Scan for the cell matching the given text and deliver its (X, Y) coordinate at center. 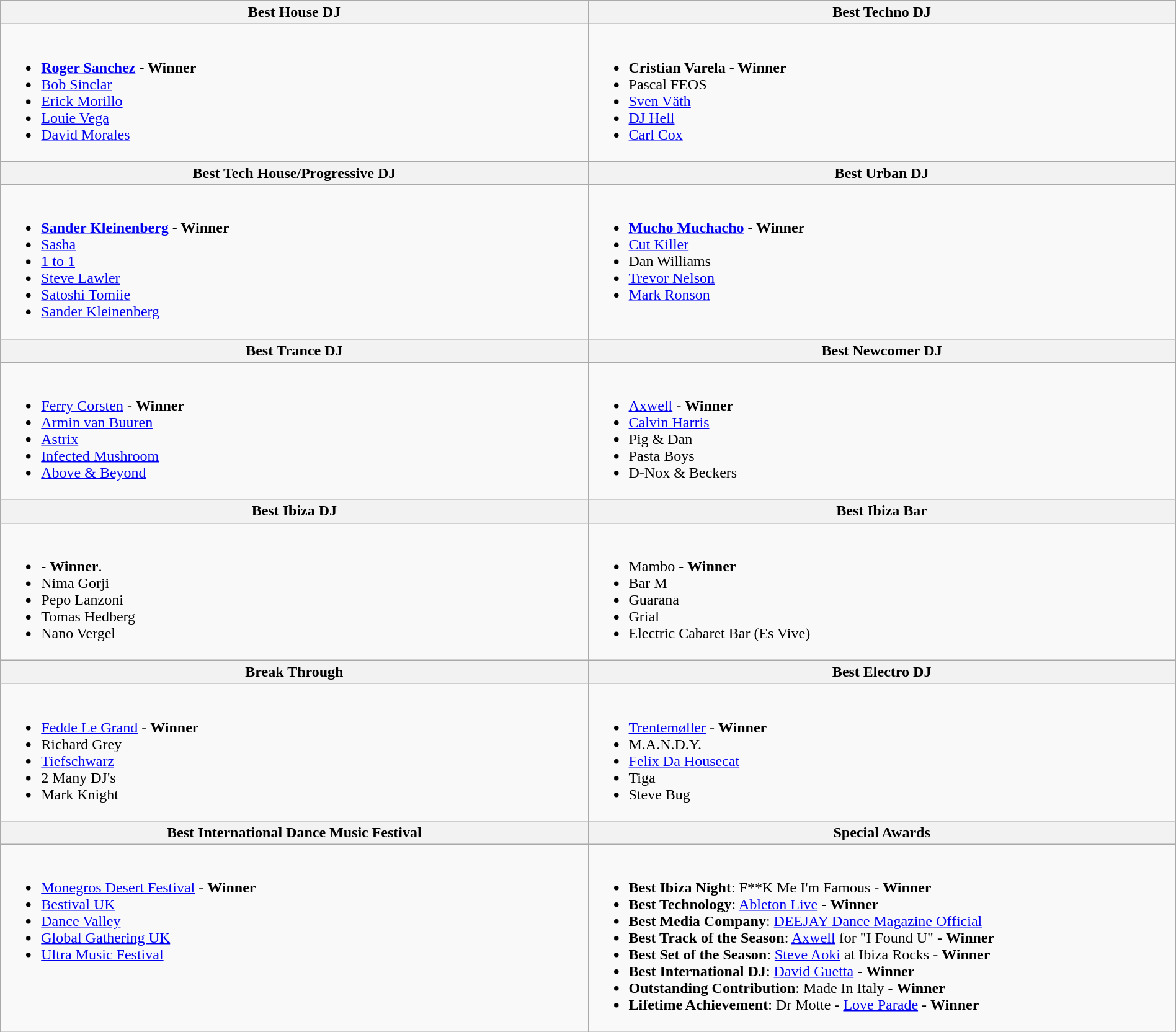
Best Ibiza DJ (294, 511)
Ferry Corsten - WinnerArmin van BuurenAstrixInfected MushroomAbove & Beyond (294, 430)
Trentemøller - WinnerM.A.N.D.Y.Felix Da HousecatTigaSteve Bug (882, 752)
Best Newcomer DJ (882, 350)
Cristian Varela - WinnerPascal FEOSSven VäthDJ HellCarl Cox (882, 93)
Fedde Le Grand - WinnerRichard GreyTiefschwarz2 Many DJ'sMark Knight (294, 752)
Best Tech House/Progressive DJ (294, 173)
Best Electro DJ (882, 672)
Sander Kleinenberg - WinnerSasha1 to 1Steve LawlerSatoshi TomiieSander Kleinenberg (294, 262)
Best Techno DJ (882, 12)
Mucho Muchacho - WinnerCut KillerDan WilliamsTrevor NelsonMark Ronson (882, 262)
Best House DJ (294, 12)
Axwell - WinnerCalvin HarrisPig & DanPasta BoysD-Nox & Beckers (882, 430)
Best Ibiza Bar (882, 511)
Special Awards (882, 832)
Best International Dance Music Festival (294, 832)
Roger Sanchez - WinnerBob SinclarErick MorilloLouie VegaDavid Morales (294, 93)
- Winner.Nima GorjiPepo LanzoniTomas HedbergNano Vergel (294, 592)
Break Through (294, 672)
Best Trance DJ (294, 350)
Mambo - WinnerBar MGuaranaGrialElectric Cabaret Bar (Es Vive) (882, 592)
Best Urban DJ (882, 173)
Monegros Desert Festival - WinnerBestival UKDance ValleyGlobal Gathering UKUltra Music Festival (294, 938)
